Extract the (X, Y) coordinate from the center of the cell holding the provided text.  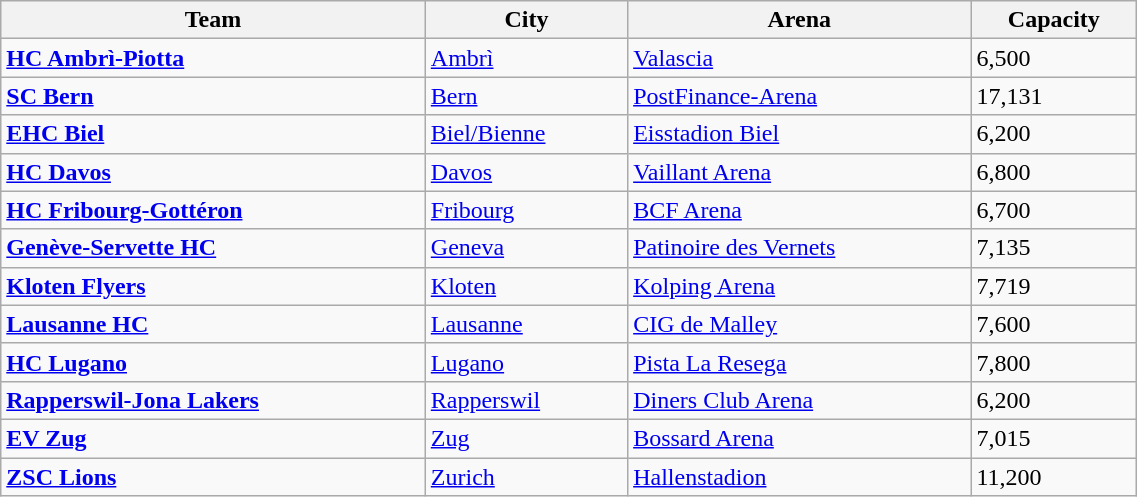
7,719 (1054, 286)
Eisstadion Biel (800, 134)
Patinoire des Vernets (800, 248)
Bern (526, 96)
Diners Club Arena (800, 400)
6,700 (1054, 210)
BCF Arena (800, 210)
City (526, 20)
Zug (526, 438)
Zurich (526, 477)
Fribourg (526, 210)
Rapperswil-Jona Lakers (214, 400)
EV Zug (214, 438)
Davos (526, 172)
Hallenstadion (800, 477)
Team (214, 20)
Lugano (526, 362)
Capacity (1054, 20)
HC Ambrì-Piotta (214, 58)
HC Davos (214, 172)
HC Lugano (214, 362)
6,500 (1054, 58)
EHC Biel (214, 134)
Biel/Bienne (526, 134)
7,600 (1054, 324)
11,200 (1054, 477)
Kloten (526, 286)
Ambrì (526, 58)
SC Bern (214, 96)
7,800 (1054, 362)
Kloten Flyers (214, 286)
CIG de Malley (800, 324)
Lausanne HC (214, 324)
Arena (800, 20)
Pista La Resega (800, 362)
Lausanne (526, 324)
7,015 (1054, 438)
Bossard Arena (800, 438)
PostFinance-Arena (800, 96)
Vaillant Arena (800, 172)
17,131 (1054, 96)
6,800 (1054, 172)
Rapperswil (526, 400)
HC Fribourg-Gottéron (214, 210)
ZSC Lions (214, 477)
Valascia (800, 58)
Genève-Servette HC (214, 248)
7,135 (1054, 248)
Geneva (526, 248)
Kolping Arena (800, 286)
